Return (X, Y) of the center of cell containing provided text 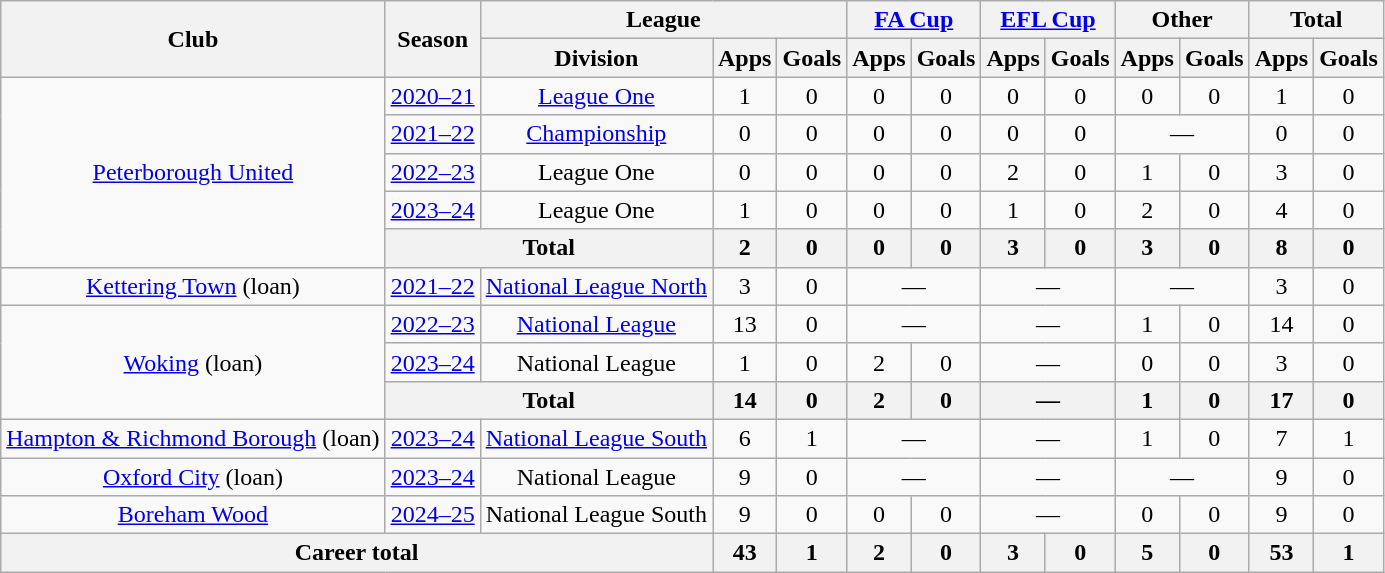
Kettering Town (loan) (193, 286)
Hampton & Richmond Borough (loan) (193, 438)
FA Cup (914, 20)
Career total (357, 553)
National League North (596, 286)
Peterborough United (193, 172)
53 (1281, 553)
5 (1147, 553)
2024–25 (432, 515)
43 (744, 553)
EFL Cup (1048, 20)
4 (1281, 210)
17 (1281, 400)
Other (1182, 20)
Woking (loan) (193, 362)
2020–21 (432, 96)
8 (1281, 248)
Oxford City (loan) (193, 477)
League (664, 20)
13 (744, 324)
Boreham Wood (193, 515)
6 (744, 438)
Club (193, 39)
7 (1281, 438)
Season (432, 39)
Championship (596, 134)
Division (596, 58)
